Capture the cell that displays the provided text and extract its [X, Y] central coordinate. 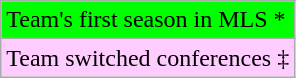
Team's first season in MLS * [148, 20]
Team switched conferences ‡ [148, 58]
